Extract the (x, y) coordinate from the center of the cell holding the provided text.  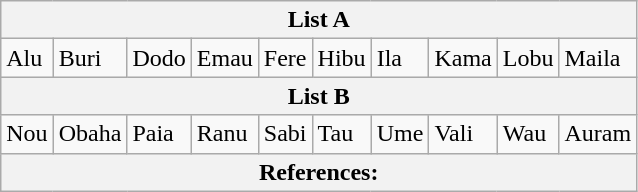
Kama (463, 58)
Paia (159, 134)
Alu (27, 58)
Obaha (90, 134)
Tau (342, 134)
Ume (400, 134)
List B (319, 96)
Ila (400, 58)
Buri (90, 58)
Wau (528, 134)
Sabi (285, 134)
References: (319, 172)
Fere (285, 58)
Vali (463, 134)
Ranu (224, 134)
Auram (598, 134)
Dodo (159, 58)
Hibu (342, 58)
Nou (27, 134)
Emau (224, 58)
Maila (598, 58)
List A (319, 20)
Lobu (528, 58)
